Extract the [x, y] coordinate from the center of the cell holding the provided text.  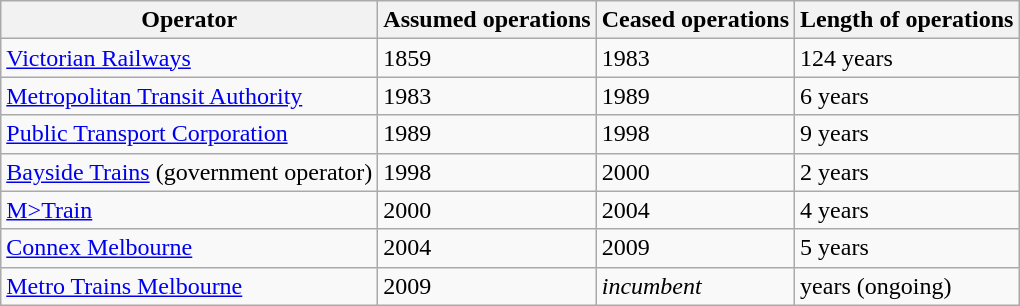
1859 [487, 58]
Ceased operations [695, 20]
Assumed operations [487, 20]
5 years [907, 248]
Victorian Railways [190, 58]
6 years [907, 96]
Public Transport Corporation [190, 134]
Metropolitan Transit Authority [190, 96]
Operator [190, 20]
Metro Trains Melbourne [190, 286]
incumbent [695, 286]
M>Train [190, 210]
years (ongoing) [907, 286]
Connex Melbourne [190, 248]
Bayside Trains (government operator) [190, 172]
9 years [907, 134]
Length of operations [907, 20]
124 years [907, 58]
2 years [907, 172]
4 years [907, 210]
